Detect which cell encompasses the target text, then output its [x, y] center coordinate. 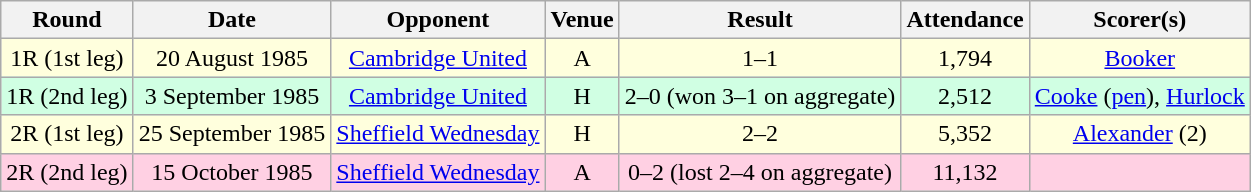
2,512 [965, 96]
3 September 1985 [232, 96]
Alexander (2) [1140, 134]
0–2 (lost 2–4 on aggregate) [760, 172]
Scorer(s) [1140, 20]
2R (2nd leg) [67, 172]
15 October 1985 [232, 172]
Opponent [438, 20]
2–0 (won 3–1 on aggregate) [760, 96]
Round [67, 20]
2R (1st leg) [67, 134]
20 August 1985 [232, 58]
Result [760, 20]
Booker [1140, 58]
1,794 [965, 58]
1R (2nd leg) [67, 96]
1R (1st leg) [67, 58]
1–1 [760, 58]
Cooke (pen), Hurlock [1140, 96]
Attendance [965, 20]
5,352 [965, 134]
2–2 [760, 134]
Date [232, 20]
11,132 [965, 172]
25 September 1985 [232, 134]
Venue [582, 20]
